Search for the cell housing the specified text and yield its (X, Y) center coordinate. 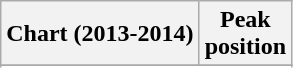
Peak position (245, 34)
Chart (2013-2014) (100, 34)
